Return [x, y] of the center of cell containing provided text 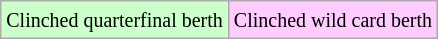
Clinched quarterfinal berth [115, 20]
Clinched wild card berth [332, 20]
